Provide the [X, Y] coordinate of the cell's center where the given text is located.  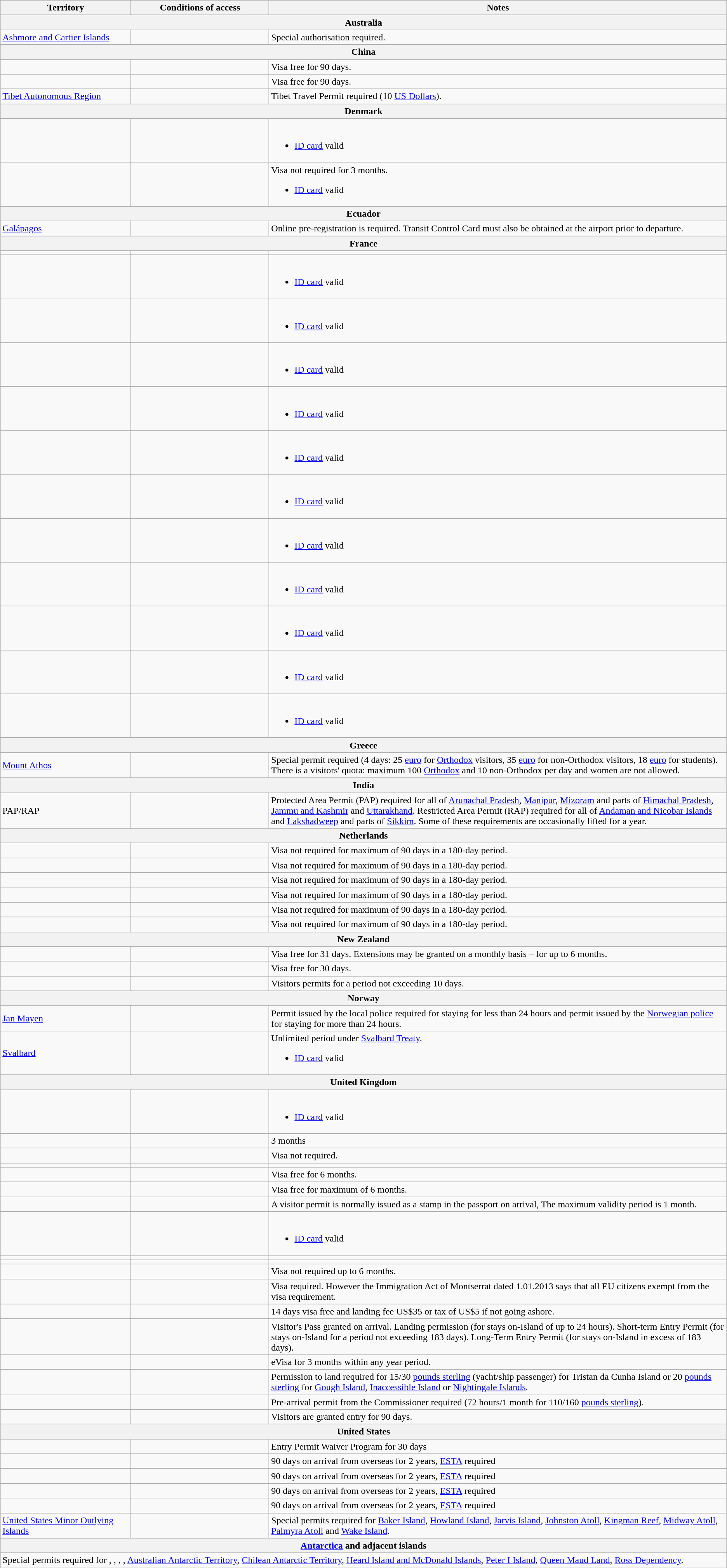
Australia [363, 23]
Ashmore and Cartier Islands [66, 37]
Galápagos [66, 228]
Visa free for 31 days. Extensions may be granted on a monthly basis – for up to 6 months. [498, 954]
Territory [66, 8]
India [363, 785]
Online pre-registration is required. Transit Control Card must also be obtained at the airport prior to departure. [498, 228]
Norway [363, 998]
France [363, 243]
China [363, 52]
A visitor permit is normally issued as a stamp in the passport on arrival, The maximum validity period is 1 month. [498, 1204]
United States Minor Outlying Islands [66, 1526]
United States [363, 1432]
Visa free for 6 months. [498, 1175]
Visa free for maximum of 6 months. [498, 1189]
Ecuador [363, 214]
PAP/RAP [66, 811]
Entry Permit Waiver Program for 30 days [498, 1446]
14 days visa free and landing fee US$35 or tax of US$5 if not going ashore. [498, 1311]
Denmark [363, 111]
New Zealand [363, 939]
Special authorisation required. [498, 37]
Visa free for 30 days. [498, 969]
Visa not required up to 6 months. [498, 1271]
Greece [363, 745]
Netherlands [363, 836]
Visitors are granted entry for 90 days. [498, 1417]
Jan Mayen [66, 1018]
Notes [498, 8]
Special permits required for Baker Island, Howland Island, Jarvis Island, Johnston Atoll, Kingman Reef, Midway Atoll, Palmyra Atoll and Wake Island. [498, 1526]
Conditions of access [200, 8]
Visa not required for 3 months.ID card valid [498, 184]
Visa not required. [498, 1156]
Visa required. However the Immigration Act of Montserrat dated 1.01.2013 says that all EU citizens exempt from the visa requirement. [498, 1291]
United Kingdom [363, 1082]
Mount Athos [66, 765]
Svalbard [66, 1053]
3 months [498, 1141]
Tibet Travel Permit required (10 US Dollars). [498, 96]
Visitors permits for a period not exceeding 10 days. [498, 983]
Tibet Autonomous Region [66, 96]
Antarctica and adjacent islands [363, 1545]
Unlimited period under Svalbard Treaty.ID card valid [498, 1053]
eVisa for 3 months within any year period. [498, 1362]
Pre-arrival permit from the Commissioner required (72 hours/1 month for 110/160 pounds sterling). [498, 1402]
